Identify which cell holds the provided text, then report its [x, y] central coordinate. 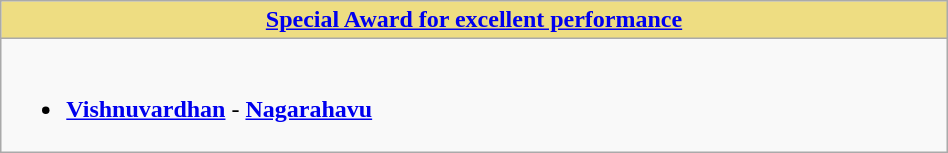
Special Award for excellent performance [474, 20]
Vishnuvardhan - Nagarahavu [474, 96]
